Search for the cell housing the specified text and yield its (X, Y) center coordinate. 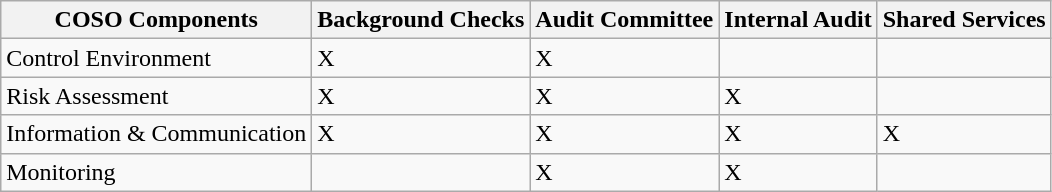
Audit Committee (624, 20)
Risk Assessment (156, 96)
Shared Services (964, 20)
Information & Communication (156, 134)
Control Environment (156, 58)
Monitoring (156, 172)
COSO Components (156, 20)
Internal Audit (798, 20)
Background Checks (421, 20)
